Output the (X, Y) coordinate of the center of the cell containing the given text.  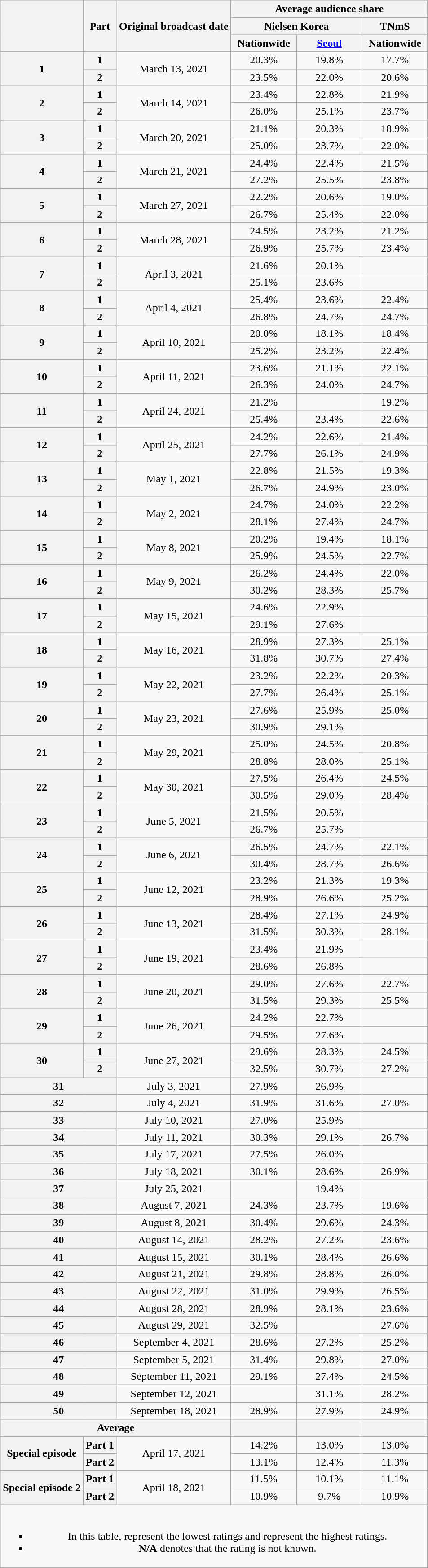
46 (58, 1343)
33 (58, 1120)
June 6, 2021 (174, 855)
July 25, 2021 (174, 1188)
4 (42, 171)
28 (42, 992)
31.8% (264, 658)
Average (116, 1428)
March 20, 2021 (174, 137)
15 (42, 548)
TNmS (395, 26)
3 (42, 137)
March 21, 2021 (174, 171)
13 (42, 479)
31 (58, 1086)
In this table, represent the lowest ratings and represent the highest ratings.N/A denotes that the rating is not known. (214, 1536)
Seoul (329, 43)
March 14, 2021 (174, 103)
23 (42, 821)
19.6% (395, 1206)
April 25, 2021 (174, 445)
July 18, 2021 (174, 1171)
May 30, 2021 (174, 787)
24 (42, 855)
17.7% (395, 60)
11.5% (264, 1479)
10.1% (329, 1479)
20.2% (264, 539)
March 13, 2021 (174, 69)
May 16, 2021 (174, 650)
12 (42, 445)
28.7% (329, 864)
38 (58, 1206)
45 (58, 1325)
September 18, 2021 (174, 1411)
30.2% (264, 590)
9 (42, 342)
August 21, 2021 (174, 1274)
20.5% (329, 813)
July 17, 2021 (174, 1154)
18.9% (395, 128)
39 (58, 1223)
37 (58, 1188)
September 12, 2021 (174, 1394)
27.3% (329, 641)
27 (42, 958)
August 14, 2021 (174, 1240)
28.0% (329, 761)
36 (58, 1171)
April 4, 2021 (174, 308)
44 (58, 1308)
September 4, 2021 (174, 1343)
18 (42, 650)
11.3% (395, 1462)
Original broadcast date (174, 26)
34 (58, 1137)
11.1% (395, 1479)
29.9% (329, 1291)
50 (58, 1411)
June 13, 2021 (174, 923)
32 (58, 1103)
April 24, 2021 (174, 411)
June 19, 2021 (174, 958)
June 12, 2021 (174, 889)
42 (58, 1274)
Special episode (42, 1453)
April 3, 2021 (174, 274)
Part (100, 26)
20.1% (329, 265)
49 (58, 1394)
August 8, 2021 (174, 1223)
26.1% (329, 453)
40 (58, 1240)
20.0% (264, 334)
Special episode 2 (42, 1488)
10 (42, 376)
26 (42, 923)
26.2% (264, 573)
Nielsen Korea (296, 26)
31.1% (329, 1394)
June 5, 2021 (174, 821)
June 27, 2021 (174, 1060)
June 20, 2021 (174, 992)
23.0% (395, 487)
20.8% (395, 744)
19.8% (329, 60)
May 8, 2021 (174, 548)
April 17, 2021 (174, 1453)
31.0% (264, 1291)
11 (42, 411)
17 (42, 616)
23.8% (395, 180)
27.1% (329, 915)
48 (58, 1377)
30.5% (264, 795)
9.7% (329, 1496)
21 (42, 752)
21.6% (264, 265)
24.6% (264, 607)
13.1% (264, 1462)
6 (42, 240)
April 11, 2021 (174, 376)
14 (42, 513)
41 (58, 1257)
31.9% (264, 1103)
July 10, 2021 (174, 1120)
31.6% (329, 1103)
35 (58, 1154)
30 (42, 1060)
30.9% (264, 727)
May 2, 2021 (174, 513)
Average audience share (329, 9)
March 28, 2021 (174, 240)
May 29, 2021 (174, 752)
May 23, 2021 (174, 718)
August 22, 2021 (174, 1291)
5 (42, 205)
43 (58, 1291)
May 9, 2021 (174, 582)
47 (58, 1360)
25 (42, 889)
23.5% (264, 77)
19 (42, 684)
26.3% (264, 385)
April 18, 2021 (174, 1488)
May 22, 2021 (174, 684)
June 26, 2021 (174, 1026)
August 28, 2021 (174, 1308)
May 15, 2021 (174, 616)
29.3% (329, 1000)
August 7, 2021 (174, 1206)
22 (42, 787)
7 (42, 274)
August 29, 2021 (174, 1325)
29.5% (264, 1034)
September 5, 2021 (174, 1360)
8 (42, 308)
19.0% (395, 197)
21.4% (395, 436)
September 11, 2021 (174, 1377)
August 15, 2021 (174, 1257)
29 (42, 1026)
31.4% (264, 1360)
18.4% (395, 334)
19.2% (395, 402)
July 3, 2021 (174, 1086)
April 10, 2021 (174, 342)
12.4% (329, 1462)
20 (42, 718)
March 27, 2021 (174, 205)
July 11, 2021 (174, 1137)
21.3% (329, 881)
16 (42, 582)
July 4, 2021 (174, 1103)
May 1, 2021 (174, 479)
22.9% (329, 607)
14.2% (264, 1445)
